Provide the (x, y) coordinate of the cell's center where the given text is located.  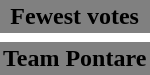
Fewest votes (74, 16)
Team Pontare (74, 58)
